Return the [x, y] coordinate for the center point of the cell that contains the specified text.  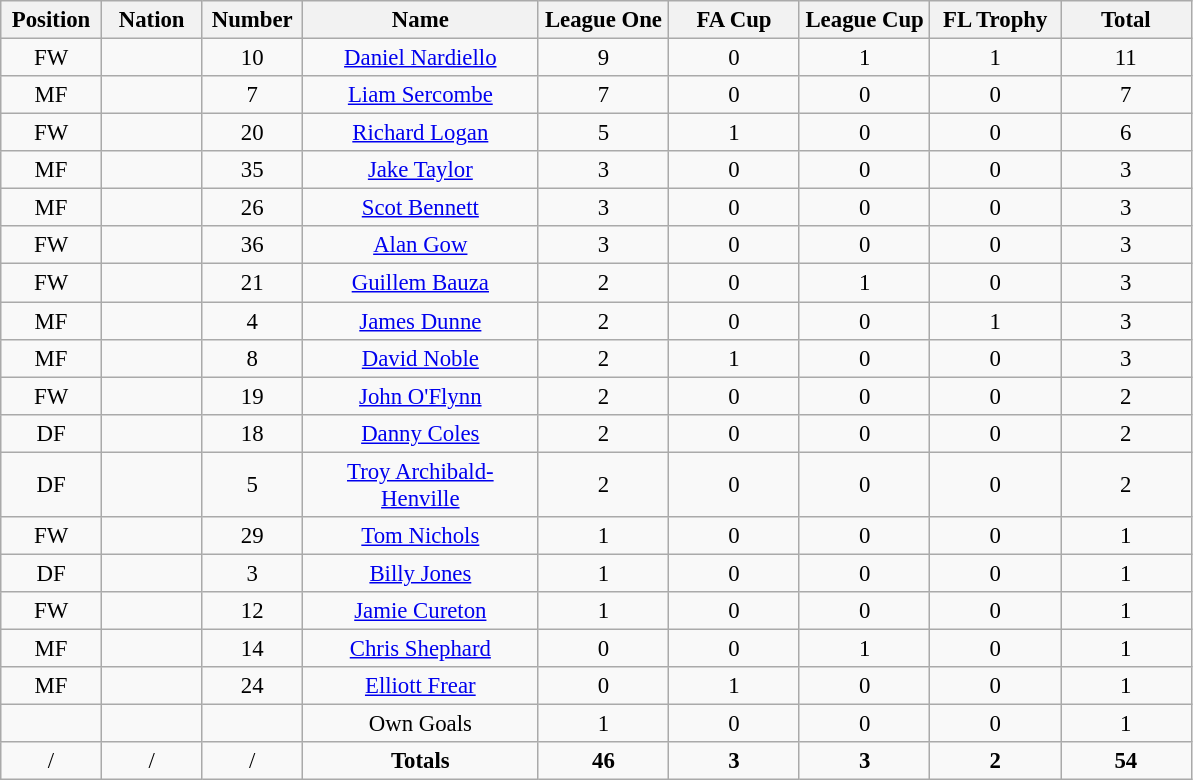
9 [604, 58]
6 [1126, 133]
36 [252, 245]
19 [252, 396]
Total [1126, 20]
Alan Gow [421, 245]
Liam Sercombe [421, 95]
Elliott Frear [421, 686]
21 [252, 283]
Jake Taylor [421, 170]
Daniel Nardiello [421, 58]
14 [252, 648]
24 [252, 686]
11 [1126, 58]
Guillem Bauza [421, 283]
FL Trophy [996, 20]
James Dunne [421, 321]
Richard Logan [421, 133]
Scot Bennett [421, 208]
Position [52, 20]
12 [252, 611]
Troy Archibald-Henville [421, 484]
Number [252, 20]
John O'Flynn [421, 396]
10 [252, 58]
46 [604, 761]
League One [604, 20]
FA Cup [734, 20]
35 [252, 170]
David Noble [421, 358]
8 [252, 358]
Totals [421, 761]
18 [252, 433]
54 [1126, 761]
20 [252, 133]
Chris Shephard [421, 648]
29 [252, 536]
Tom Nichols [421, 536]
26 [252, 208]
League Cup [864, 20]
Name [421, 20]
Nation [152, 20]
4 [252, 321]
Danny Coles [421, 433]
Billy Jones [421, 573]
Jamie Cureton [421, 611]
Own Goals [421, 724]
